Provide the [X, Y] coordinate of the cell's center where the given text is located.  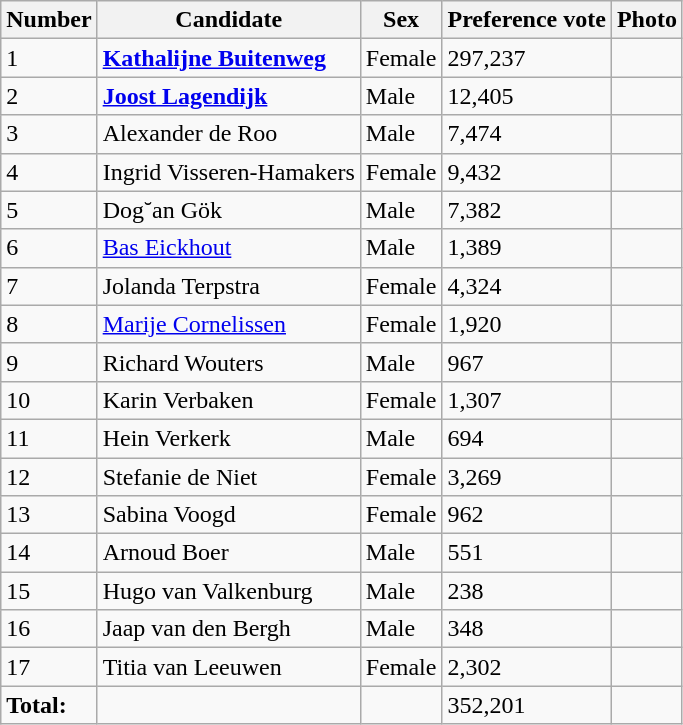
11 [49, 438]
2 [49, 96]
1,920 [526, 324]
Jolanda Terpstra [228, 286]
13 [49, 515]
16 [49, 629]
Stefanie de Niet [228, 477]
Dog˘an Gök [228, 210]
551 [526, 553]
967 [526, 362]
2,302 [526, 667]
Photo [646, 20]
8 [49, 324]
Richard Wouters [228, 362]
15 [49, 591]
238 [526, 591]
7,382 [526, 210]
17 [49, 667]
Marije Cornelissen [228, 324]
12 [49, 477]
Preference vote [526, 20]
1,389 [526, 248]
7 [49, 286]
Kathalijne Buitenweg [228, 58]
14 [49, 553]
Hein Verkerk [228, 438]
9 [49, 362]
1,307 [526, 400]
6 [49, 248]
5 [49, 210]
694 [526, 438]
4 [49, 172]
Joost Lagendijk [228, 96]
Alexander de Roo [228, 134]
Sex [401, 20]
4,324 [526, 286]
Candidate [228, 20]
12,405 [526, 96]
1 [49, 58]
3,269 [526, 477]
Hugo van Valkenburg [228, 591]
297,237 [526, 58]
962 [526, 515]
Arnoud Boer [228, 553]
9,432 [526, 172]
Titia van Leeuwen [228, 667]
Total: [49, 705]
Karin Verbaken [228, 400]
10 [49, 400]
Ingrid Visseren-Hamakers [228, 172]
348 [526, 629]
7,474 [526, 134]
352,201 [526, 705]
Bas Eickhout [228, 248]
3 [49, 134]
Jaap van den Bergh [228, 629]
Sabina Voogd [228, 515]
Number [49, 20]
